Scan for the cell matching the given text and deliver its [X, Y] coordinate at center. 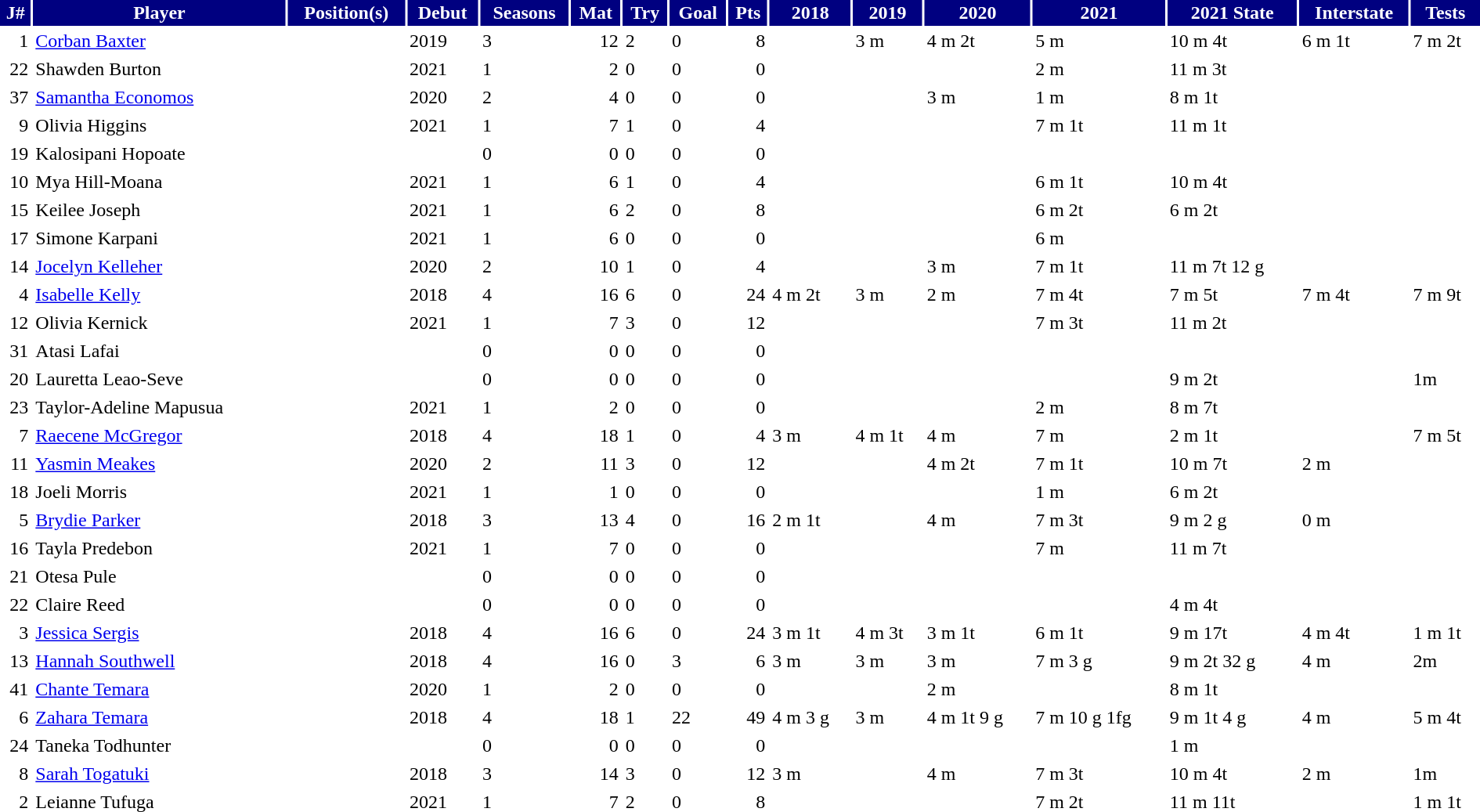
4 m 3t [887, 633]
Raecene McGregor [159, 435]
Brydie Parker [159, 520]
Olivia Kernick [159, 323]
Olivia Higgins [159, 125]
10 m 7t [1233, 464]
Position(s) [346, 13]
Zahara Temara [159, 717]
Hannah Southwell [159, 661]
21 [16, 576]
Tayla Predebon [159, 548]
Taneka Todhunter [159, 745]
Try [645, 13]
Isabelle Kelly [159, 294]
41 [16, 689]
Jocelyn Kelleher [159, 266]
7 m 3 g [1099, 661]
Jessica Sergis [159, 633]
Corban Baxter [159, 41]
0 m [1355, 520]
9 [16, 125]
5 [16, 520]
Kalosipani Hopoate [159, 153]
Debut [442, 13]
Keilee Joseph [159, 210]
Goal [698, 13]
2m [1446, 661]
17 [16, 238]
7 m 9t [1446, 294]
1 m 1t [1446, 633]
Taylor-Adeline Mapusua [159, 407]
Samantha Economos [159, 97]
Shawden Burton [159, 69]
31 [16, 351]
Chante Temara [159, 689]
9 m 2t [1233, 379]
Seasons [525, 13]
6 m [1099, 238]
11 m 2t [1233, 323]
11 m 3t [1233, 69]
Lauretta Leao-Seve [159, 379]
Interstate [1355, 13]
23 [16, 407]
11 m 7t [1233, 548]
Simone Karpani [159, 238]
8 m 7t [1233, 407]
5 m [1099, 41]
37 [16, 97]
7 m 2t [1446, 41]
Atasi Lafai [159, 351]
11 m 1t [1233, 125]
11 m 7t 12 g [1233, 266]
Mat [596, 13]
49 [748, 717]
J# [16, 13]
Otesa Pule [159, 576]
Tests [1446, 13]
Pts [748, 13]
Mya Hill-Moana [159, 182]
4 m 3 g [810, 717]
Player [159, 13]
Yasmin Meakes [159, 464]
2021 State [1233, 13]
20 [16, 379]
15 [16, 210]
Claire Reed [159, 604]
4 m 1t 9 g [977, 717]
9 m 2 g [1233, 520]
5 m 4t [1446, 717]
9 m 17t [1233, 633]
Joeli Morris [159, 492]
7 m 10 g 1fg [1099, 717]
4 m 1t [887, 435]
9 m 1t 4 g [1233, 717]
9 m 2t 32 g [1233, 661]
Sarah Togatuki [159, 774]
19 [16, 153]
